Determine the (x, y) coordinate at the center of the cell enclosing the given text.  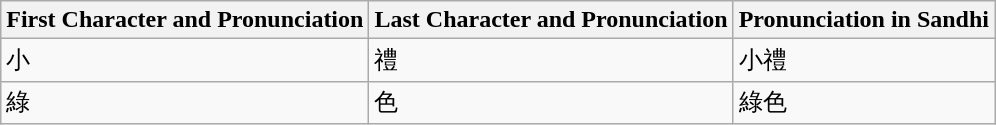
綠 (185, 102)
小禮 (864, 60)
禮 (551, 60)
Last Character and Pronunciation (551, 20)
Pronunciation in Sandhi (864, 20)
綠色 (864, 102)
色 (551, 102)
First Character and Pronunciation (185, 20)
小 (185, 60)
